Find where the given text appears and provide that cell's center as [X, Y] coordinate. 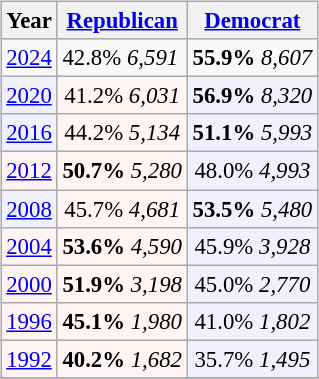
Democrat [252, 21]
42.8% 6,591 [122, 58]
1996 [29, 321]
41.0% 1,802 [252, 321]
2016 [29, 133]
2004 [29, 246]
51.1% 5,993 [252, 133]
44.2% 5,134 [122, 133]
45.0% 2,770 [252, 284]
2008 [29, 209]
55.9% 8,607 [252, 58]
45.7% 4,681 [122, 209]
Republican [122, 21]
2020 [29, 96]
41.2% 6,031 [122, 96]
2012 [29, 171]
35.7% 1,495 [252, 359]
50.7% 5,280 [122, 171]
53.6% 4,590 [122, 246]
2024 [29, 58]
2000 [29, 284]
45.9% 3,928 [252, 246]
Year [29, 21]
51.9% 3,198 [122, 284]
53.5% 5,480 [252, 209]
1992 [29, 359]
45.1% 1,980 [122, 321]
40.2% 1,682 [122, 359]
48.0% 4,993 [252, 171]
56.9% 8,320 [252, 96]
